Scan for the cell matching the given text and deliver its [X, Y] coordinate at center. 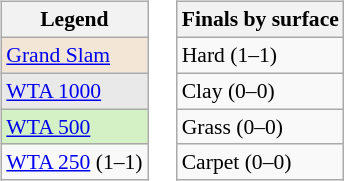
Legend [74, 20]
Hard (1–1) [260, 55]
Finals by surface [260, 20]
WTA 500 [74, 127]
WTA 1000 [74, 91]
Carpet (0–0) [260, 162]
Grand Slam [74, 55]
Clay (0–0) [260, 91]
Grass (0–0) [260, 127]
WTA 250 (1–1) [74, 162]
